Output the (x, y) coordinate of the center of the cell containing the given text.  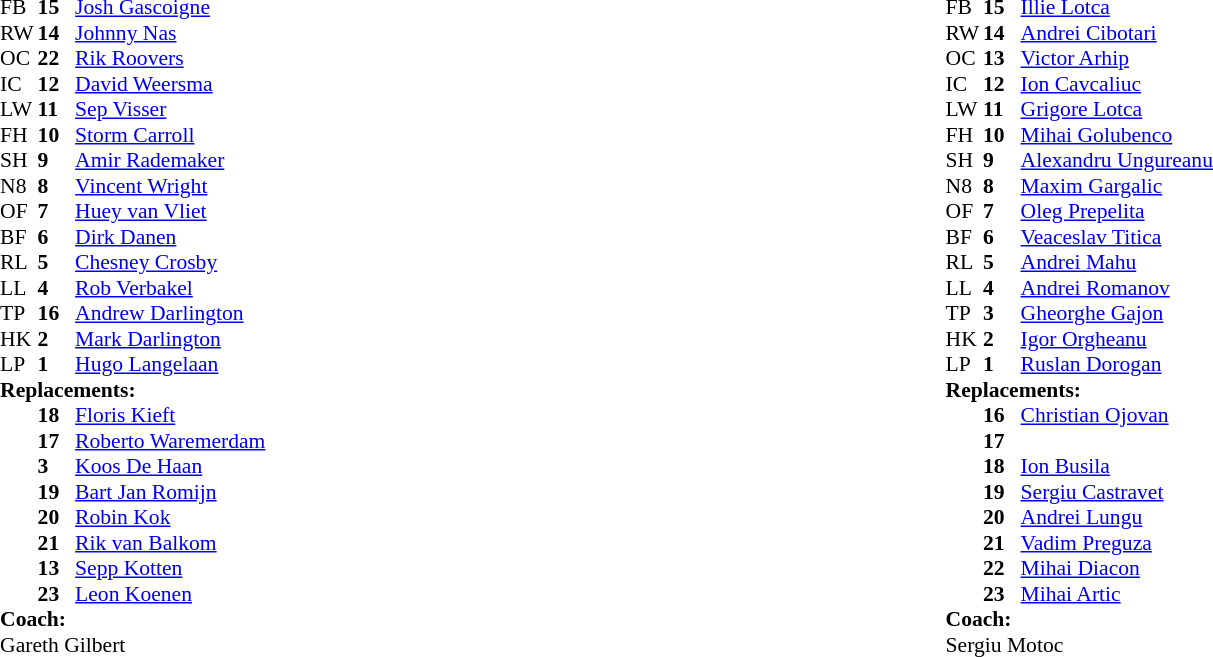
Huey van Vliet (170, 211)
Mihai Golubenco (1117, 135)
Leon Koenen (170, 594)
Roberto Waremerdam (170, 441)
Johnny Nas (170, 33)
Robin Kok (170, 517)
Dirk Danen (170, 237)
Rik van Balkom (170, 543)
Ion Cavcaliuc (1117, 84)
Mihai Diacon (1117, 569)
Vadim Preguza (1117, 543)
Mark Darlington (170, 339)
Veaceslav Titica (1117, 237)
Storm Carroll (170, 135)
Rob Verbakel (170, 288)
Victor Arhip (1117, 59)
Ion Busila (1117, 467)
Sepp Kotten (170, 569)
Igor Orgheanu (1117, 339)
Andrei Romanov (1117, 288)
Sep Visser (170, 109)
Mihai Artic (1117, 594)
Bart Jan Romijn (170, 492)
Floris Kieft (170, 415)
Andrei Mahu (1117, 263)
Grigore Lotca (1117, 109)
Vincent Wright (170, 186)
Chesney Crosby (170, 263)
Gheorghe Gajon (1117, 313)
Sergiu Castravet (1117, 492)
David Weersma (170, 84)
Maxim Gargalic (1117, 186)
Alexandru Ungureanu (1117, 161)
Koos De Haan (170, 467)
Andrei Lungu (1117, 517)
Andrew Darlington (170, 313)
Andrei Cibotari (1117, 33)
Oleg Prepelita (1117, 211)
Rik Roovers (170, 59)
Ruslan Dorogan (1117, 365)
Christian Ojovan (1117, 415)
Hugo Langelaan (170, 365)
Amir Rademaker (170, 161)
